Output the [X, Y] coordinate of the center of the cell containing the given text.  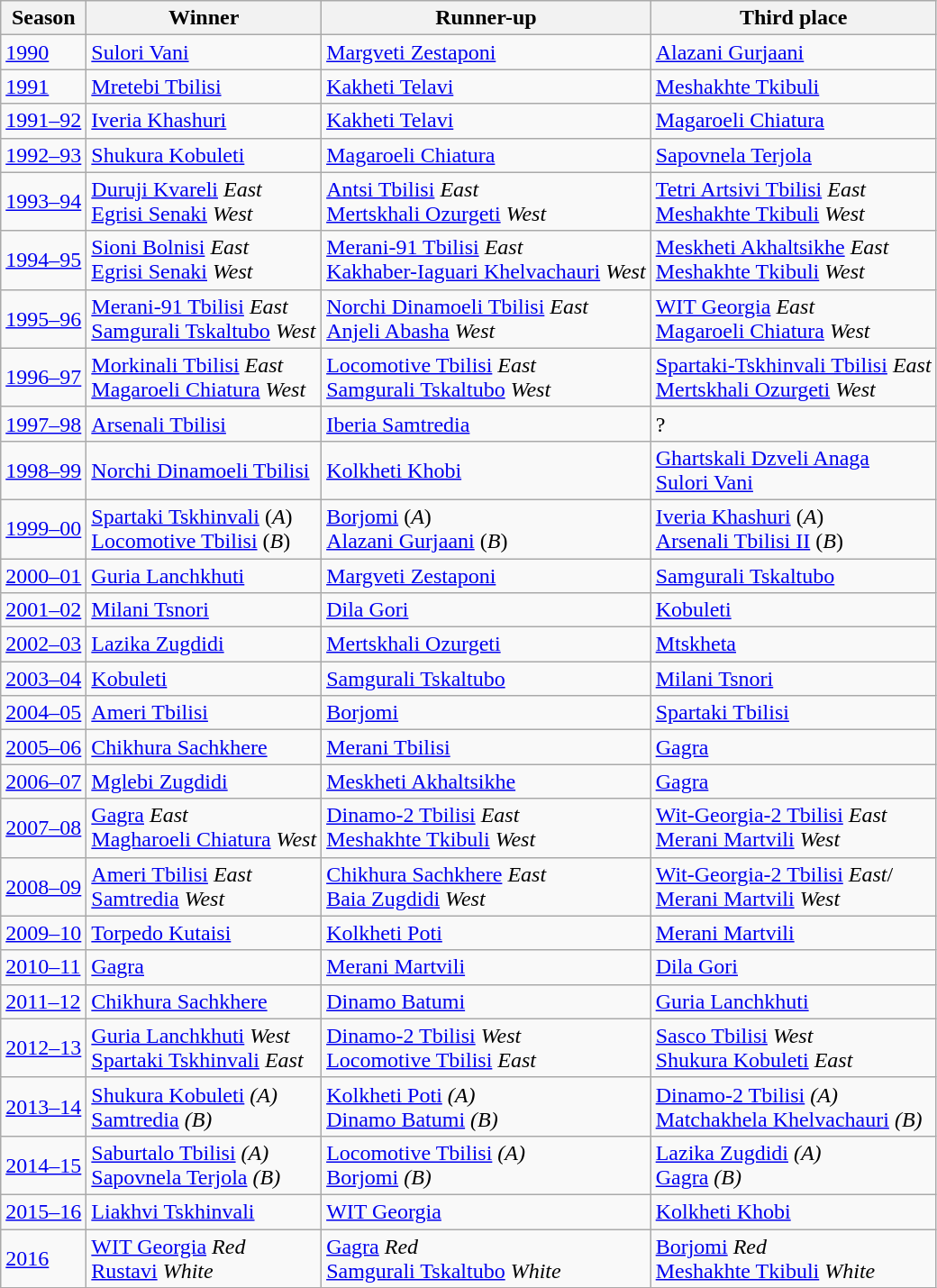
Gagra EastMagharoeli Chiatura West [204, 827]
Sapovnela Terjola [793, 155]
2012–13 [43, 1047]
Mtskheta [793, 644]
Spartaki Tbilisi [793, 713]
1997–98 [43, 424]
Ghartskali Dzveli AnagaSulori Vani [793, 470]
Duruji Kvareli EastEgrisi Senaki West [204, 202]
2003–04 [43, 679]
2014–15 [43, 1165]
Locomotive Tbilisi EastSamgurali Tskaltubo West [487, 377]
Guria Lanchkhuti WestSpartaki Tskhinvali East [204, 1047]
Morkinali Tbilisi EastMagaroeli Chiatura West [204, 377]
Wit-Georgia-2 Tbilisi EastMerani Martvili West [793, 827]
Norchi Dinamoeli Tbilisi [204, 470]
1996–97 [43, 377]
Torpedo Kutaisi [204, 933]
2010–11 [43, 967]
2002–03 [43, 644]
Kolkheti Poti [487, 933]
Tetri Artsivi Tbilisi EastMeshakhte Tkibuli West [793, 202]
Alazani Gurjaani [793, 52]
Lazika Zugdidi (A)Gagra (B) [793, 1165]
2015–16 [43, 1211]
Iveria Khashuri (A) Arsenali Tbilisi II (B) [793, 528]
1999–00 [43, 528]
1991 [43, 87]
Dinamo-2 Tbilisi EastMeshakhte Tkibuli West [487, 827]
Spartaki Tskhinvali (A) Locomotive Tbilisi (B) [204, 528]
Merani-91 Tbilisi EastKakhaber-Iaguari Khelvachauri West [487, 260]
Gagra RedSamgurali Tskaltubo White [487, 1258]
Dinamo-2 Tbilisi WestLocomotive Tbilisi East [487, 1047]
Iveria Khashuri [204, 121]
Third place [793, 18]
Mretebi Tbilisi [204, 87]
Wit-Georgia-2 Tbilisi East/Merani Martvili West [793, 887]
Spartaki-Tskhinvali Tbilisi EastMertskhali Ozurgeti West [793, 377]
Dinamo-2 Tbilisi (A)Matchakhela Khelvachauri (B) [793, 1107]
1994–95 [43, 260]
Antsi Tbilisi EastMertskhali Ozurgeti West [487, 202]
2007–08 [43, 827]
1991–92 [43, 121]
Shukura Kobuleti [204, 155]
Meskheti Akhaltsikhe [487, 781]
Locomotive Tbilisi (A)Borjomi (B) [487, 1165]
WIT Georgia RedRustavi White [204, 1258]
Merani Tbilisi [487, 747]
Saburtalo Tbilisi (A)Sapovnela Terjola (B) [204, 1165]
Meskheti Akhaltsikhe EastMeshakhte Tkibuli West [793, 260]
WIT Georgia EastMagaroeli Chiatura West [793, 319]
Mglebi Zugdidi [204, 781]
2001–02 [43, 610]
Lazika Zugdidi [204, 644]
1993–94 [43, 202]
Mertskhali Ozurgeti [487, 644]
Kolkheti Poti (A)Dinamo Batumi (B) [487, 1107]
Chikhura Sachkhere EastBaia Zugdidi West [487, 887]
1995–96 [43, 319]
Sasco Tbilisi WestShukura Kobuleti East [793, 1047]
Ameri Tbilisi [204, 713]
Arsenali Tbilisi [204, 424]
1998–99 [43, 470]
1990 [43, 52]
Liakhvi Tskhinvali [204, 1211]
2013–14 [43, 1107]
Borjomi Red Meshakhte Tkibuli White [793, 1258]
2011–12 [43, 1001]
Iberia Samtredia [487, 424]
Sulori Vani [204, 52]
Borjomi [487, 713]
Shukura Kobuleti (A)Samtredia (B) [204, 1107]
Meshakhte Tkibuli [793, 87]
Merani-91 Tbilisi EastSamgurali Tskaltubo West [204, 319]
WIT Georgia [487, 1211]
Sioni Bolnisi EastEgrisi Senaki West [204, 260]
Dinamo Batumi [487, 1001]
1992–93 [43, 155]
2004–05 [43, 713]
2009–10 [43, 933]
Winner [204, 18]
2005–06 [43, 747]
Ameri Tbilisi EastSamtredia West [204, 887]
2016 [43, 1258]
Borjomi (A) Alazani Gurjaani (B) [487, 528]
2000–01 [43, 576]
? [793, 424]
Season [43, 18]
Runner-up [487, 18]
2008–09 [43, 887]
Norchi Dinamoeli Tbilisi EastAnjeli Abasha West [487, 319]
2006–07 [43, 781]
